Pinpoint the cell where the given text exists, returning its [x, y] midpoint coordinate. 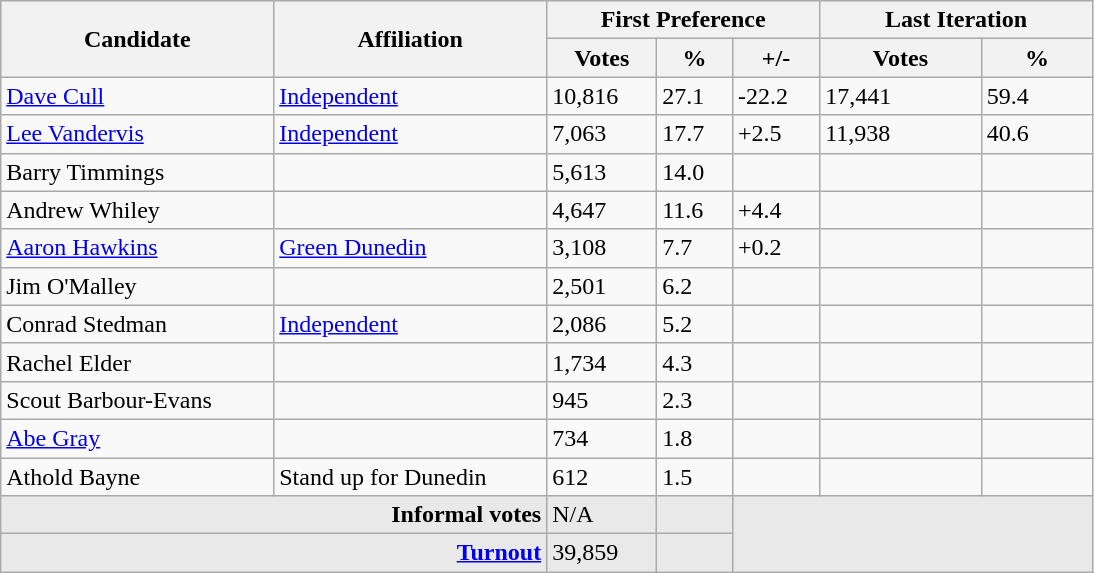
Abe Gray [138, 438]
27.1 [695, 96]
11.6 [695, 210]
Jim O'Malley [138, 286]
Barry Timmings [138, 172]
17.7 [695, 134]
2,086 [602, 324]
Aaron Hawkins [138, 248]
4.3 [695, 362]
Green Dunedin [410, 248]
Athold Bayne [138, 477]
Candidate [138, 39]
1.8 [695, 438]
Turnout [274, 553]
1,734 [602, 362]
7,063 [602, 134]
14.0 [695, 172]
39,859 [602, 553]
Andrew Whiley [138, 210]
40.6 [1036, 134]
Stand up for Dunedin [410, 477]
Conrad Stedman [138, 324]
1.5 [695, 477]
+/- [776, 58]
945 [602, 400]
612 [602, 477]
Informal votes [274, 515]
11,938 [901, 134]
Scout Barbour-Evans [138, 400]
+0.2 [776, 248]
2.3 [695, 400]
59.4 [1036, 96]
10,816 [602, 96]
-22.2 [776, 96]
5.2 [695, 324]
734 [602, 438]
Affiliation [410, 39]
Lee Vandervis [138, 134]
+4.4 [776, 210]
Dave Cull [138, 96]
17,441 [901, 96]
2,501 [602, 286]
Last Iteration [956, 20]
6.2 [695, 286]
4,647 [602, 210]
+2.5 [776, 134]
3,108 [602, 248]
N/A [602, 515]
7.7 [695, 248]
Rachel Elder [138, 362]
First Preference [684, 20]
5,613 [602, 172]
